Locate the cell with the specified text and output its (x, y) center coordinate. 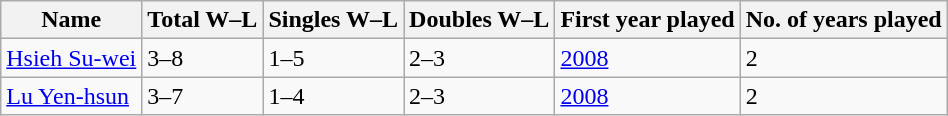
1–5 (334, 58)
Total W–L (202, 20)
1–4 (334, 96)
No. of years played (844, 20)
3–7 (202, 96)
Hsieh Su-wei (72, 58)
Lu Yen-hsun (72, 96)
3–8 (202, 58)
Doubles W–L (480, 20)
Singles W–L (334, 20)
Name (72, 20)
First year played (648, 20)
